Capture the cell that displays the provided text and extract its (x, y) central coordinate. 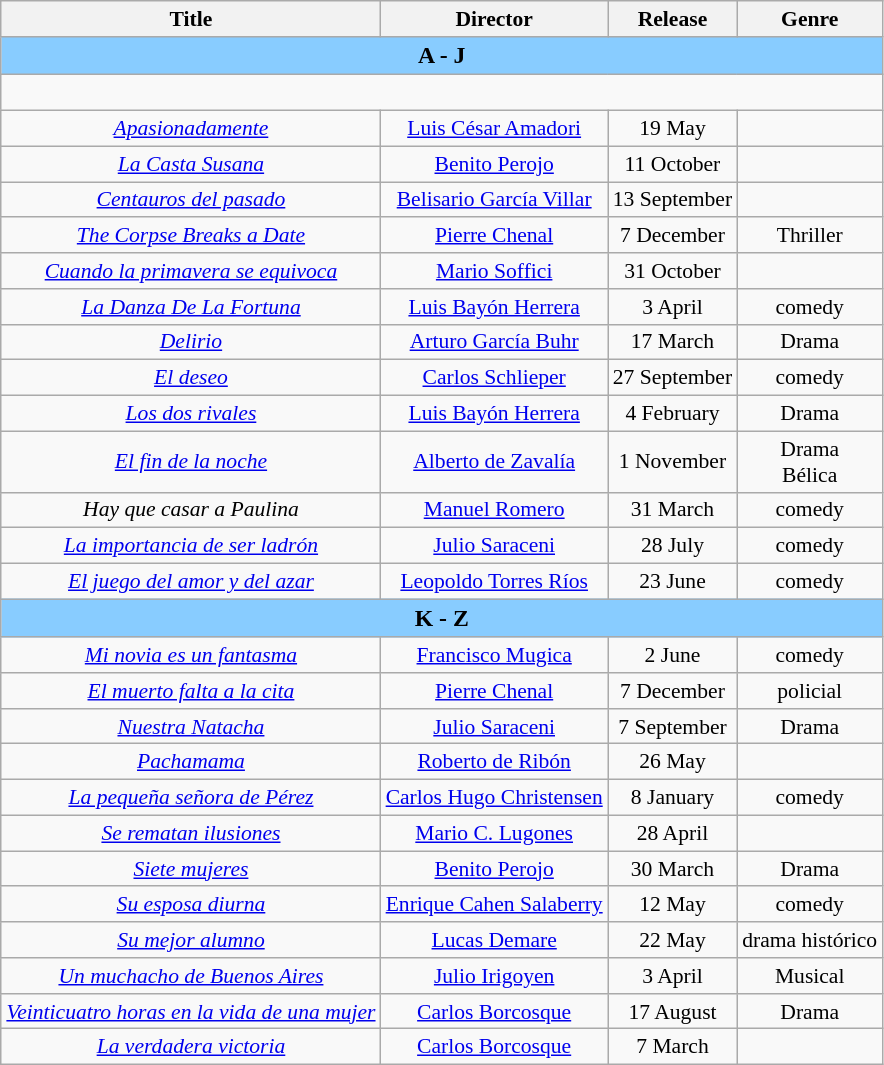
Mi novia es un fantasma (190, 655)
28 April (672, 833)
19 May (672, 129)
Thriller (810, 236)
La Casta Susana (190, 164)
Carlos Schlieper (494, 378)
4 February (672, 414)
22 May (672, 940)
Centauros del pasado (190, 200)
17 March (672, 342)
Release (672, 19)
Mario Soffici (494, 271)
31 October (672, 271)
Veinticuatro horas en la vida de una mujer (190, 1012)
El juego del amor y del azar (190, 582)
Cuando la primavera se equivoca (190, 271)
La Danza De La Fortuna (190, 307)
23 June (672, 582)
Francisco Mugica (494, 655)
K - Z (442, 618)
Un muchacho de Buenos Aires (190, 976)
2 June (672, 655)
7 March (672, 1047)
27 September (672, 378)
Enrique Cahen Salaberry (494, 905)
13 September (672, 200)
Musical (810, 976)
El deseo (190, 378)
La importancia de ser ladrón (190, 546)
11 October (672, 164)
Siete mujeres (190, 869)
La pequeña señora de Pérez (190, 798)
The Corpse Breaks a Date (190, 236)
Los dos rivales (190, 414)
Su esposa diurna (190, 905)
DramaBélica (810, 462)
1 November (672, 462)
Director (494, 19)
28 July (672, 546)
Julio Irigoyen (494, 976)
Leopoldo Torres Ríos (494, 582)
Delirio (190, 342)
Carlos Hugo Christensen (494, 798)
Mario C. Lugones (494, 833)
A - J (442, 56)
Lucas Demare (494, 940)
17 August (672, 1012)
Su mejor alumno (190, 940)
Nuestra Natacha (190, 727)
Luis César Amadori (494, 129)
Title (190, 19)
La verdadera victoria (190, 1047)
Manuel Romero (494, 510)
8 January (672, 798)
Genre (810, 19)
Apasionadamente (190, 129)
Belisario García Villar (494, 200)
Alberto de Zavalía (494, 462)
Pachamama (190, 762)
drama histórico (810, 940)
Arturo García Buhr (494, 342)
El muerto falta a la cita (190, 691)
31 March (672, 510)
policial (810, 691)
30 March (672, 869)
7 September (672, 727)
El fin de la noche (190, 462)
26 May (672, 762)
12 May (672, 905)
Hay que casar a Paulina (190, 510)
Roberto de Ribón (494, 762)
Se rematan ilusiones (190, 833)
